Search for the cell housing the specified text and yield its (X, Y) center coordinate. 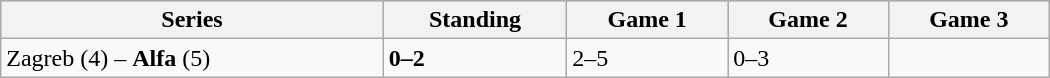
Series (192, 20)
Zagreb (4) – Alfa (5) (192, 58)
0–2 (474, 58)
Game 1 (648, 20)
0–3 (808, 58)
Game 2 (808, 20)
Standing (474, 20)
Game 3 (968, 20)
2–5 (648, 58)
